Extract the (X, Y) coordinate from the center of the cell holding the provided text.  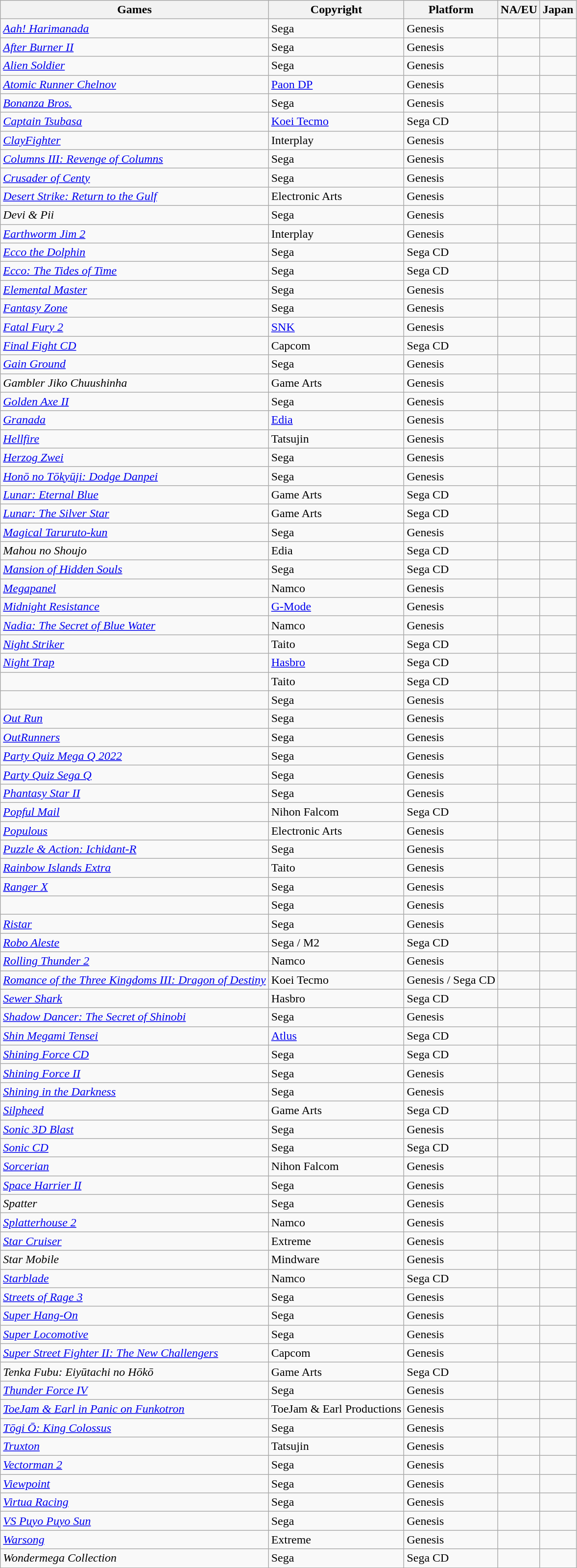
Populous (134, 831)
Columns III: Revenge of Columns (134, 159)
Paon DP (336, 84)
Splatterhouse 2 (134, 1222)
Final Fight CD (134, 346)
ToeJam & Earl Productions (336, 1409)
Mahou no Shoujo (134, 551)
Gain Ground (134, 364)
Night Striker (134, 644)
Shadow Dancer: The Secret of Shinobi (134, 1017)
Games (134, 10)
Streets of Rage 3 (134, 1297)
Rainbow Islands Extra (134, 868)
Romance of the Three Kingdoms III: Dragon of Destiny (134, 980)
OutRunners (134, 737)
Star Mobile (134, 1260)
Thunder Force IV (134, 1390)
Megapanel (134, 588)
Ecco: The Tides of Time (134, 271)
ClayFighter (134, 140)
Hellfire (134, 439)
Spatter (134, 1204)
Shining in the Darkness (134, 1092)
Popful Mail (134, 812)
Devi & Pii (134, 215)
Super Street Fighter II: The New Challengers (134, 1353)
Out Run (134, 719)
Super Hang-On (134, 1316)
Genesis / Sega CD (451, 980)
Mansion of Hidden Souls (134, 570)
Captain Tsubasa (134, 122)
Copyright (336, 10)
VS Puyo Puyo Sun (134, 1521)
Crusader of Centy (134, 177)
Granada (134, 420)
Sonic 3D Blast (134, 1129)
Nadia: The Secret of Blue Water (134, 625)
Alien Soldier (134, 66)
Viewpoint (134, 1484)
Starblade (134, 1278)
Atlus (336, 1036)
Virtua Racing (134, 1502)
Gambler Jiko Chuushinha (134, 383)
Truxton (134, 1446)
Shin Megami Tensei (134, 1036)
Mindware (336, 1260)
Fantasy Zone (134, 308)
Vectorman 2 (134, 1465)
Robo Aleste (134, 943)
Earthworm Jim 2 (134, 234)
Space Harrier II (134, 1185)
ToeJam & Earl in Panic on Funkotron (134, 1409)
Puzzle & Action: Ichidant-R (134, 849)
G-Mode (336, 607)
Herzog Zwei (134, 457)
Star Cruiser (134, 1241)
Atomic Runner Chelnov (134, 84)
Super Locomotive (134, 1334)
Wondermega Collection (134, 1558)
Phantasy Star II (134, 793)
Lunar: Eternal Blue (134, 495)
Fatal Fury 2 (134, 327)
Rolling Thunder 2 (134, 961)
Night Trap (134, 663)
Midnight Resistance (134, 607)
Ranger X (134, 887)
Ecco the Dolphin (134, 252)
Sonic CD (134, 1148)
Bonanza Bros. (134, 103)
Tenka Fubu: Eiyūtachi no Hōkō (134, 1371)
Ristar (134, 924)
SNK (336, 327)
Sorcerian (134, 1167)
NA/EU (519, 10)
Magical Taruruto-kun (134, 532)
Honō no Tōkyūji: Dodge Danpei (134, 476)
Aah! Harimanada (134, 28)
Sewer Shark (134, 998)
Warsong (134, 1540)
Japan (558, 10)
Lunar: The Silver Star (134, 513)
Tōgi Ō: King Colossus (134, 1428)
Golden Axe II (134, 401)
Party Quiz Mega Q 2022 (134, 756)
Shining Force II (134, 1073)
Desert Strike: Return to the Gulf (134, 196)
After Burner II (134, 47)
Sega / M2 (336, 943)
Party Quiz Sega Q (134, 774)
Silpheed (134, 1110)
Platform (451, 10)
Shining Force CD (134, 1054)
Elemental Master (134, 290)
